Return the (x, y) coordinate for the center point of the cell that contains the specified text.  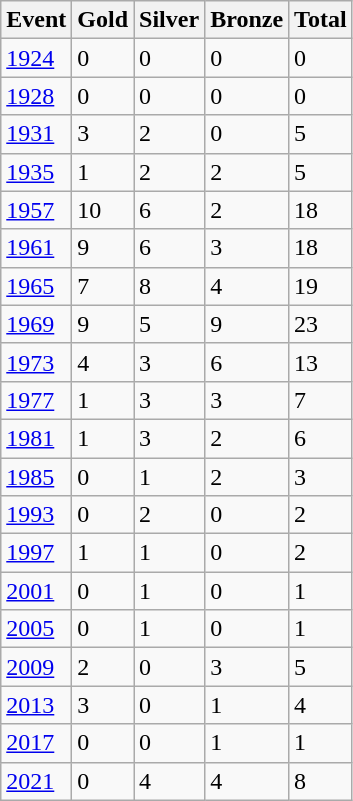
1961 (36, 248)
2021 (36, 781)
13 (321, 362)
1928 (36, 96)
2017 (36, 743)
1935 (36, 172)
Silver (170, 20)
1969 (36, 324)
1977 (36, 400)
1981 (36, 438)
Total (321, 20)
23 (321, 324)
1931 (36, 134)
1997 (36, 553)
2009 (36, 667)
1924 (36, 58)
2001 (36, 591)
19 (321, 286)
1993 (36, 515)
1973 (36, 362)
Bronze (247, 20)
1985 (36, 477)
Event (36, 20)
1965 (36, 286)
2005 (36, 629)
2013 (36, 705)
Gold (103, 20)
10 (103, 210)
1957 (36, 210)
